Capture the cell that displays the provided text and extract its (x, y) central coordinate. 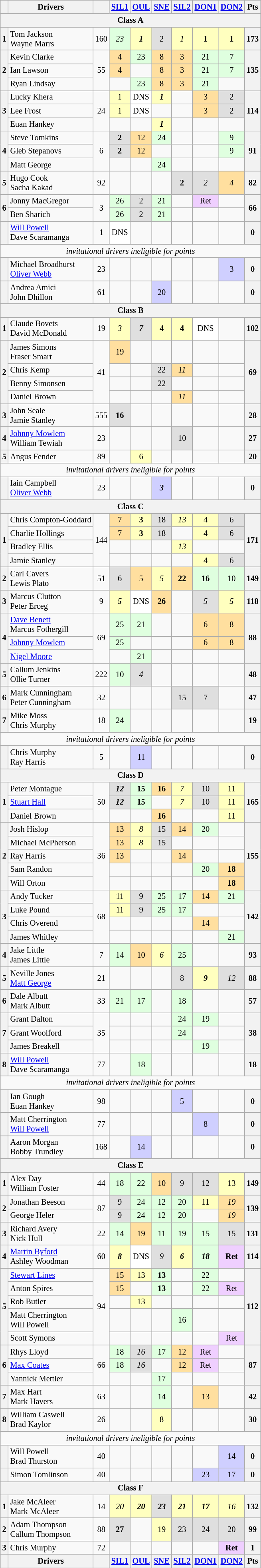
36 (101, 856)
82 (253, 183)
51 (101, 578)
139 (253, 1209)
Chris Murphy (51, 1548)
Mark Cunningham Peter Cunningham (51, 697)
Ian Lawson (51, 70)
44 (101, 1183)
Jamie Stanley (51, 560)
165 (253, 803)
55 (101, 70)
60 (101, 1257)
Jonny MacGregor (51, 201)
Steve Tomkins (51, 137)
Chris Overend (51, 923)
555 (101, 415)
Rob Butler (51, 1302)
47 (253, 697)
Class F (130, 1488)
135 (253, 70)
Class E (130, 1166)
Neville Jones Matt George (51, 978)
Scott Symons (51, 1338)
Euan Hankey (51, 124)
Matt George (51, 165)
41 (101, 372)
Hugo Cook Sacha Kakad (51, 183)
Dale Albutt Mark Albutt (51, 1001)
98 (101, 1101)
118 (253, 602)
Callum Jenkins Ollie Turner (51, 675)
Ian Gough Euan Hankey (51, 1101)
Peter Montague (51, 789)
Lucky Khera (51, 97)
173 (253, 39)
35 (101, 1033)
144 (101, 540)
Aaron Morgan Bobby Trundley (51, 1147)
Stuart Hall (51, 802)
Angus Fender (51, 456)
Class A (130, 20)
61 (101, 292)
142 (253, 917)
93 (253, 955)
33 (101, 1001)
Will Powell Brad Thurston (51, 1456)
57 (253, 1001)
Andrea Amici John Dhillon (51, 292)
30 (253, 1420)
48 (253, 675)
72 (101, 1548)
131 (253, 1233)
Class B (130, 311)
168 (101, 1147)
160 (101, 39)
Ryan Lindsay (51, 84)
Yannick Mettler (51, 1379)
50 (101, 803)
Marcus Clutton Peter Erceg (51, 602)
Claude Bovets David McDonald (51, 329)
171 (253, 540)
132 (253, 1506)
Johnny Mowlem (51, 643)
Anton Spires (51, 1288)
89 (101, 456)
Ben Sharich (51, 215)
Johnny Mowlem William Tewiah (51, 438)
99 (253, 1529)
Chris Compton-Goddard (51, 520)
Class C (130, 506)
Jonathan Beeson (51, 1202)
222 (101, 675)
Josh Hislop (51, 829)
John Seale Jamie Stanley (51, 415)
Simon Tomlinson (51, 1474)
Andy Tucker (51, 897)
Luke Pound (51, 910)
112 (253, 1307)
Grant Woolford (51, 1033)
Chris Kemp (51, 370)
James Breakell (51, 1046)
92 (101, 183)
Adam Thompson Callum Thompson (51, 1529)
Sam Randon (51, 869)
Michael McPherson (51, 843)
Stewart Lines (51, 1275)
91 (253, 151)
Dave Benett Marcus Fothergill (51, 625)
Michael Broadhurst Oliver Webb (51, 269)
Ray Harris (51, 856)
155 (253, 856)
102 (253, 329)
Benny Simonsen (51, 383)
Will Orton (51, 883)
Nigel Moore (51, 656)
68 (101, 917)
63 (101, 1397)
William Caswell Brad Kaylor (51, 1420)
Max Hart Mark Havers (51, 1397)
Max Coates (51, 1365)
Martin Byford Ashley Woodman (51, 1257)
Gleb Stepanovs (51, 151)
Kevin Clarke (51, 57)
Carl Cavers Lewis Plato (51, 578)
Jake McAleer Mark McAleer (51, 1506)
42 (253, 1397)
George Heler (51, 1215)
Rhys Lloyd (51, 1352)
94 (101, 1307)
Jake Little James Little (51, 955)
Lee Frost (51, 111)
James Whitley (51, 937)
Richard Avery Nick Hull (51, 1233)
Bradley Ellis (51, 547)
Chris Murphy Ray Harris (51, 757)
Tom Jackson Wayne Marrs (51, 39)
32 (101, 697)
Iain Campbell Oliver Webb (51, 488)
Mike Moss Chris Murphy (51, 721)
Grant Dalton (51, 1019)
Class D (130, 775)
Alex Day William Foster (51, 1183)
James Simons Fraser Smart (51, 352)
28 (253, 415)
38 (253, 1033)
Charlie Hollings (51, 533)
